From the cell containing the given text, extract its center point as (X, Y) coordinate. 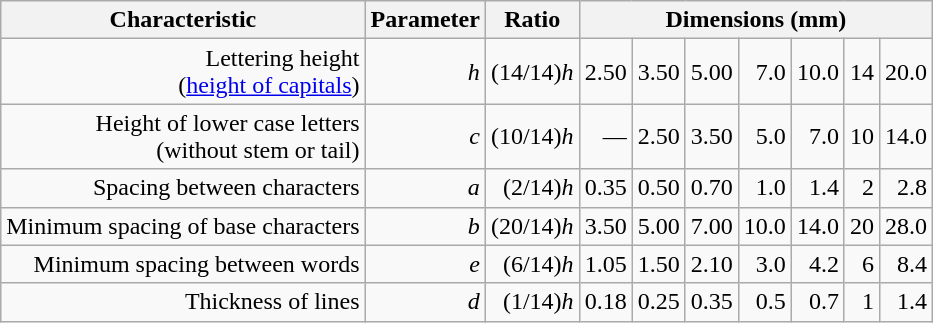
Characteristic (183, 20)
2.8 (906, 188)
0.18 (606, 302)
(10/14)h (532, 136)
Ratio (532, 20)
0.7 (818, 302)
8.4 (906, 264)
20.0 (906, 72)
0.5 (764, 302)
28.0 (906, 226)
Thickness of lines (183, 302)
0.50 (658, 188)
1.50 (658, 264)
Lettering height(height of capitals) (183, 72)
b (425, 226)
2 (862, 188)
(6/14)h (532, 264)
0.70 (712, 188)
Minimum spacing of base characters (183, 226)
(14/14)h (532, 72)
a (425, 188)
Height of lower case letters(without stem or tail) (183, 136)
Parameter (425, 20)
10 (862, 136)
6 (862, 264)
c (425, 136)
1.0 (764, 188)
1.05 (606, 264)
e (425, 264)
(1/14)h (532, 302)
(2/14)h (532, 188)
— (606, 136)
4.2 (818, 264)
Dimensions (mm) (756, 20)
5.0 (764, 136)
1 (862, 302)
(20/14)h (532, 226)
20 (862, 226)
0.25 (658, 302)
2.10 (712, 264)
3.0 (764, 264)
h (425, 72)
Spacing between characters (183, 188)
14 (862, 72)
7.00 (712, 226)
d (425, 302)
Minimum spacing between words (183, 264)
